Output the [X, Y] coordinate of the center of the cell containing the given text.  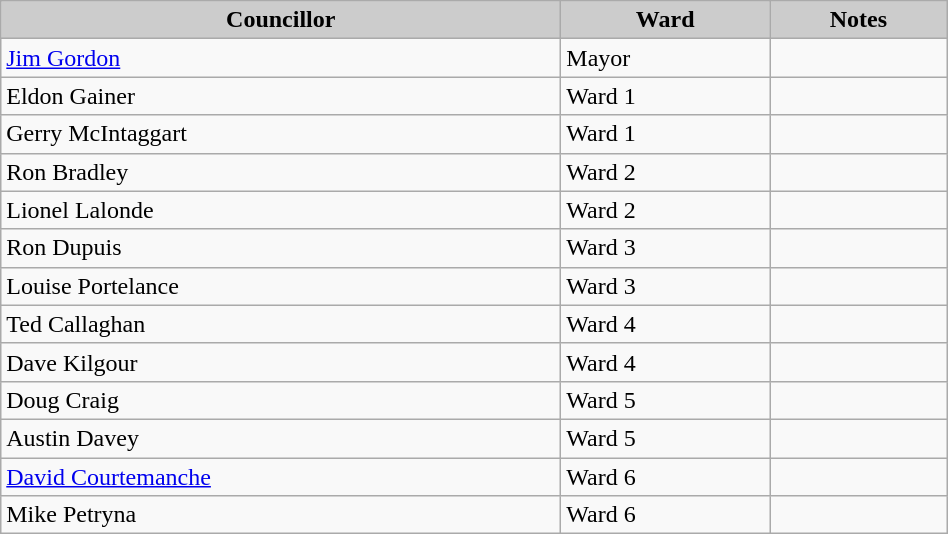
Louise Portelance [281, 286]
Doug Craig [281, 400]
Dave Kilgour [281, 362]
Ron Bradley [281, 172]
Gerry McIntaggart [281, 134]
David Courtemanche [281, 477]
Councillor [281, 20]
Eldon Gainer [281, 96]
Ron Dupuis [281, 248]
Jim Gordon [281, 58]
Ted Callaghan [281, 324]
Lionel Lalonde [281, 210]
Mayor [666, 58]
Notes [859, 20]
Austin Davey [281, 438]
Ward [666, 20]
Mike Petryna [281, 515]
